Extract the (x, y) coordinate from the center of the cell holding the provided text.  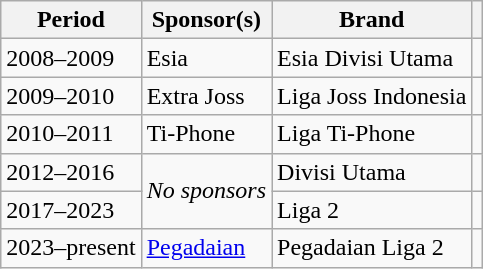
Liga Ti-Phone (372, 134)
2023–present (71, 248)
Esia Divisi Utama (372, 58)
Pegadaian (206, 248)
2008–2009 (71, 58)
Liga Joss Indonesia (372, 96)
Liga 2 (372, 210)
Sponsor(s) (206, 20)
Period (71, 20)
Divisi Utama (372, 172)
Brand (372, 20)
Extra Joss (206, 96)
No sponsors (206, 191)
Ti-Phone (206, 134)
2009–2010 (71, 96)
2017–2023 (71, 210)
Pegadaian Liga 2 (372, 248)
Esia (206, 58)
2012–2016 (71, 172)
2010–2011 (71, 134)
